Return the [x, y] coordinate for the center point of the cell that contains the specified text.  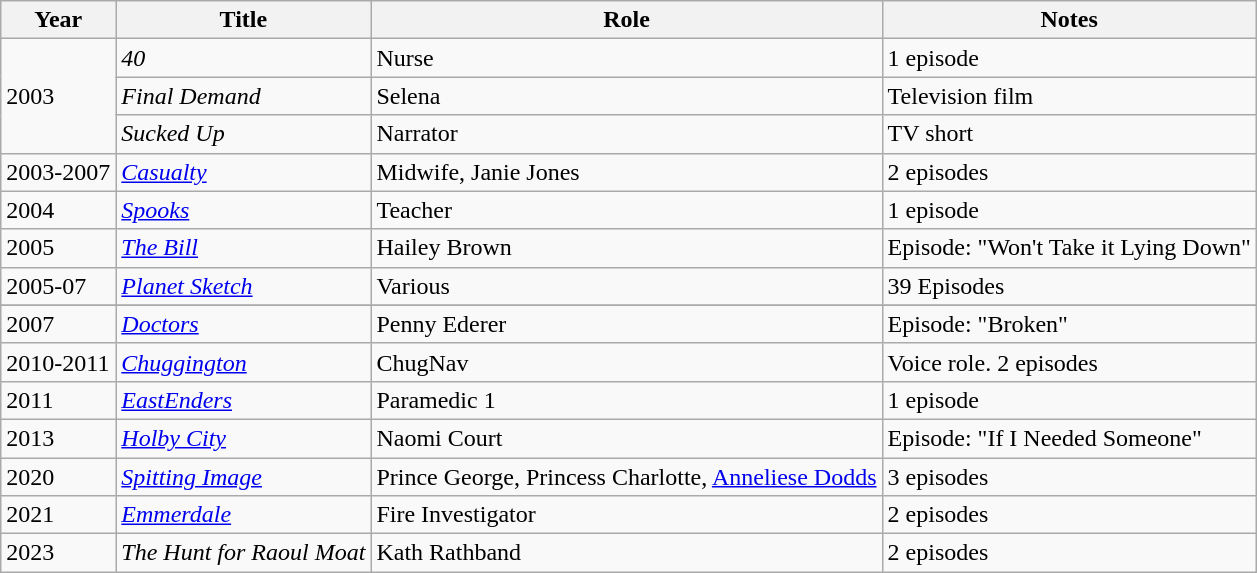
40 [244, 58]
2010-2011 [58, 362]
Planet Sketch [244, 286]
Nurse [626, 58]
2005-07 [58, 286]
2003-2007 [58, 172]
Teacher [626, 210]
Voice role. 2 episodes [1069, 362]
EastEnders [244, 400]
3 episodes [1069, 477]
2005 [58, 248]
Notes [1069, 20]
Naomi Court [626, 438]
Spitting Image [244, 477]
Hailey Brown [626, 248]
39 Episodes [1069, 286]
Chuggington [244, 362]
Role [626, 20]
2020 [58, 477]
2023 [58, 553]
Paramedic 1 [626, 400]
Penny Ederer [626, 324]
2011 [58, 400]
The Hunt for Raoul Moat [244, 553]
Episode: "Won't Take it Lying Down" [1069, 248]
ChugNav [626, 362]
Doctors [244, 324]
Episode: "If I Needed Someone" [1069, 438]
2004 [58, 210]
Fire Investigator [626, 515]
Title [244, 20]
2003 [58, 96]
Emmerdale [244, 515]
2021 [58, 515]
Casualty [244, 172]
Television film [1069, 96]
Sucked Up [244, 134]
Selena [626, 96]
Holby City [244, 438]
Final Demand [244, 96]
Year [58, 20]
Various [626, 286]
Narrator [626, 134]
The Bill [244, 248]
Episode: "Broken" [1069, 324]
Midwife, Janie Jones [626, 172]
Kath Rathband [626, 553]
Prince George, Princess Charlotte, Anneliese Dodds [626, 477]
2007 [58, 324]
Spooks [244, 210]
2013 [58, 438]
TV short [1069, 134]
